Provide the [X, Y] coordinate of the cell's center where the given text is located.  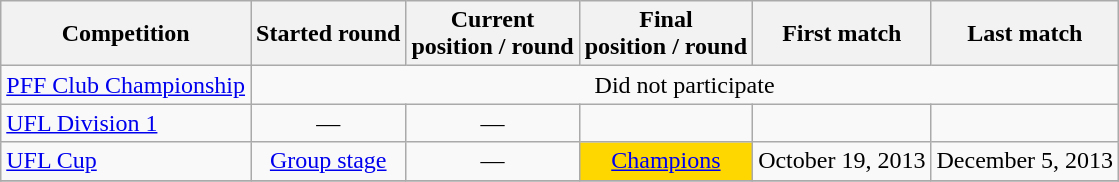
Group stage [328, 161]
PFF Club Championship [126, 85]
UFL Division 1 [126, 123]
Champions [666, 161]
December 5, 2013 [1025, 161]
UFL Cup [126, 161]
Finalposition / round [666, 34]
Last match [1025, 34]
Currentposition / round [492, 34]
October 19, 2013 [842, 161]
First match [842, 34]
Did not participate [685, 85]
Competition [126, 34]
Started round [328, 34]
